Return the [x, y] coordinate for the center point of the cell that contains the specified text.  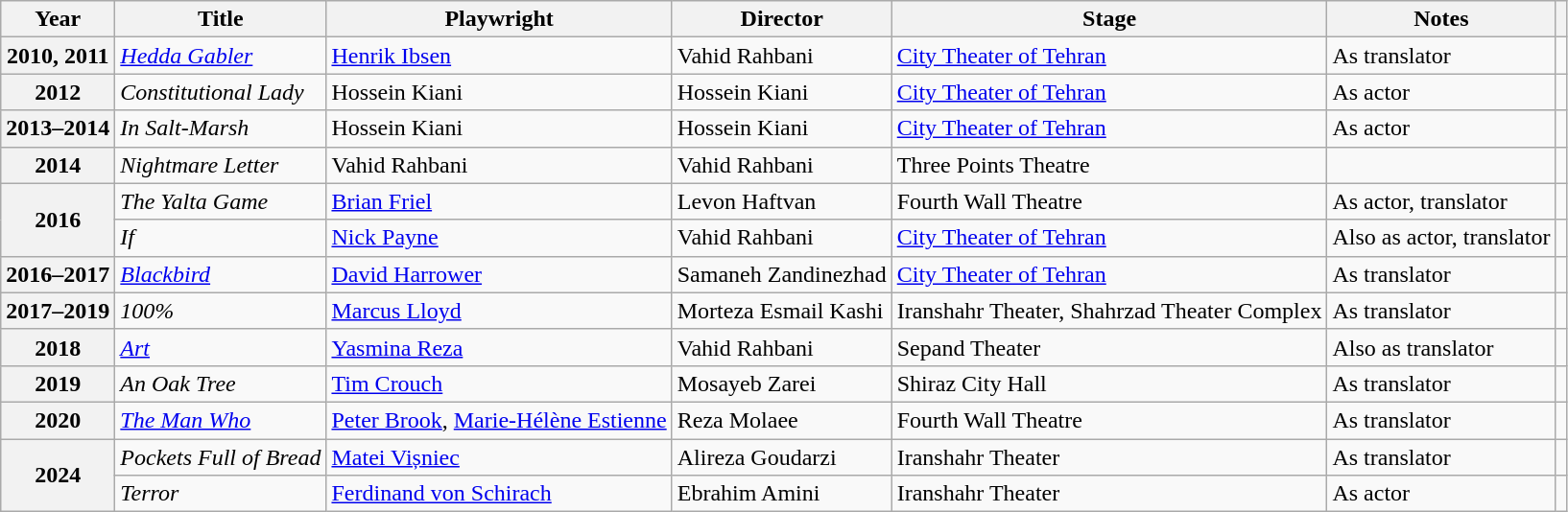
Director [781, 19]
Samaneh Zandinezhad [781, 274]
2012 [58, 92]
2018 [58, 347]
2024 [58, 476]
Title [221, 19]
2010, 2011 [58, 56]
100% [221, 311]
2019 [58, 384]
Nightmare Letter [221, 165]
2016 [58, 220]
Also as actor, translator [1441, 238]
Marcus Lloyd [499, 311]
Three Points Theatre [1109, 165]
Yasmina Reza [499, 347]
Nick Payne [499, 238]
Levon Haftvan [781, 201]
Henrik Ibsen [499, 56]
Art [221, 347]
Playwright [499, 19]
Shiraz City Hall [1109, 384]
Iranshahr Theater, Shahrzad Theater Complex [1109, 311]
2014 [58, 165]
Ebrahim Amini [781, 494]
Alireza Goudarzi [781, 457]
Sepand Theater [1109, 347]
The Yalta Game [221, 201]
Blackbird [221, 274]
Pockets Full of Bread [221, 457]
2013–2014 [58, 128]
Stage [1109, 19]
Reza Molaee [781, 420]
Peter Brook, Marie-Hélène Estienne [499, 420]
Ferdinand von Schirach [499, 494]
Notes [1441, 19]
In Salt-Marsh [221, 128]
Morteza Esmail Kashi [781, 311]
Constitutional Lady [221, 92]
As actor, translator [1441, 201]
2016–2017 [58, 274]
Mosayeb Zarei [781, 384]
If [221, 238]
An Oak Tree [221, 384]
Brian Friel [499, 201]
David Harrower [499, 274]
Hedda Gabler [221, 56]
The Man Who [221, 420]
2017–2019 [58, 311]
2020 [58, 420]
Terror [221, 494]
Year [58, 19]
Matei Vișniec [499, 457]
Also as translator [1441, 347]
Tim Crouch [499, 384]
